Determine the [x, y] coordinate at the center of the cell enclosing the given text.  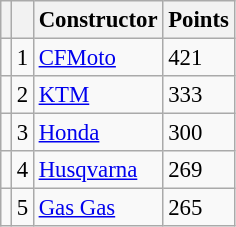
333 [198, 95]
Gas Gas [98, 208]
2 [22, 95]
300 [198, 133]
KTM [98, 95]
1 [22, 58]
Honda [98, 133]
Husqvarna [98, 170]
3 [22, 133]
Points [198, 20]
5 [22, 208]
Constructor [98, 20]
421 [198, 58]
CFMoto [98, 58]
265 [198, 208]
4 [22, 170]
269 [198, 170]
